Output the (X, Y) coordinate of the center of the cell containing the given text.  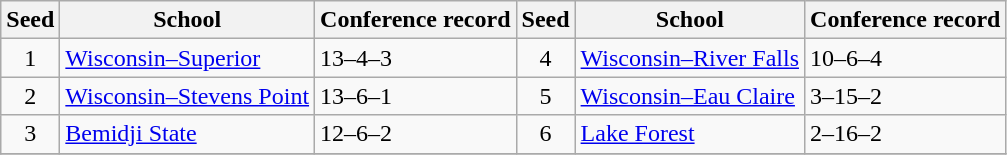
10–6–4 (906, 58)
12–6–2 (416, 134)
5 (546, 96)
13–4–3 (416, 58)
Wisconsin–Stevens Point (188, 96)
3 (30, 134)
13–6–1 (416, 96)
3–15–2 (906, 96)
6 (546, 134)
Lake Forest (690, 134)
4 (546, 58)
2 (30, 96)
2–16–2 (906, 134)
Wisconsin–Superior (188, 58)
Bemidji State (188, 134)
1 (30, 58)
Wisconsin–River Falls (690, 58)
Wisconsin–Eau Claire (690, 96)
